Capture the cell that displays the provided text and extract its (x, y) central coordinate. 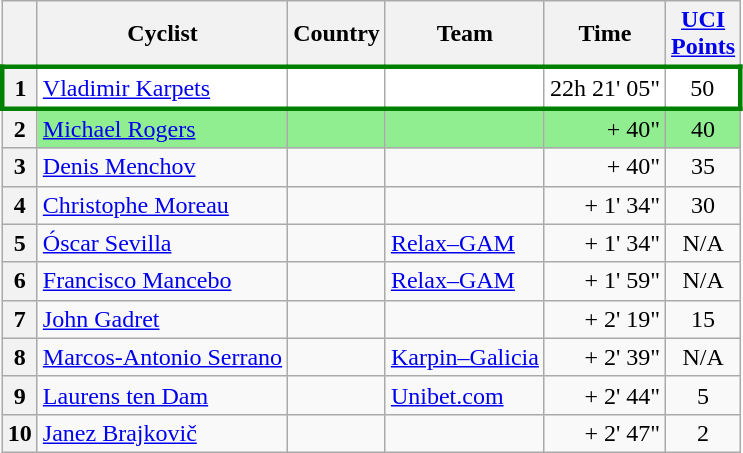
9 (20, 395)
+ 1' 59" (604, 281)
35 (704, 167)
15 (704, 319)
1 (20, 88)
Francisco Mancebo (162, 281)
6 (20, 281)
Unibet.com (464, 395)
Country (337, 34)
40 (704, 128)
Marcos-Antonio Serrano (162, 357)
4 (20, 205)
Michael Rogers (162, 128)
8 (20, 357)
Denis Menchov (162, 167)
Laurens ten Dam (162, 395)
Time (604, 34)
7 (20, 319)
30 (704, 205)
+ 2' 47" (604, 433)
Janez Brajkovič (162, 433)
10 (20, 433)
22h 21' 05" (604, 88)
Óscar Sevilla (162, 243)
+ 2' 44" (604, 395)
John Gadret (162, 319)
Vladimir Karpets (162, 88)
+ 2' 19" (604, 319)
Christophe Moreau (162, 205)
Team (464, 34)
UCIPoints (704, 34)
50 (704, 88)
Cyclist (162, 34)
+ 2' 39" (604, 357)
3 (20, 167)
Karpin–Galicia (464, 357)
